Capture the cell that displays the provided text and extract its [x, y] central coordinate. 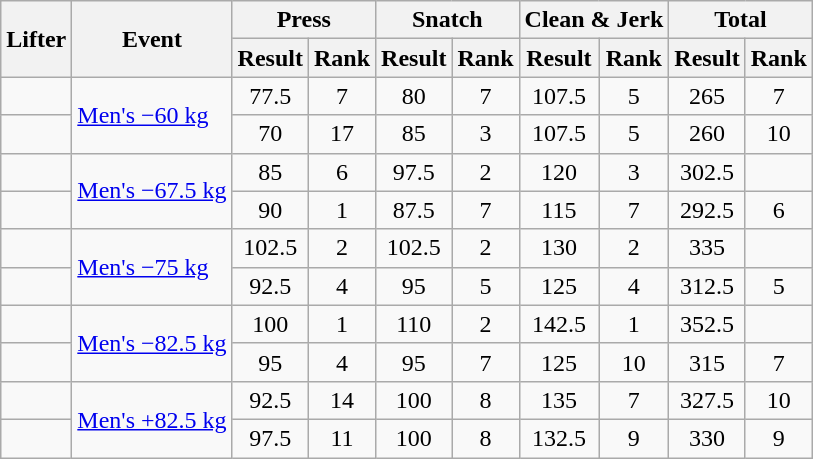
Clean & Jerk [594, 20]
265 [707, 96]
352.5 [707, 324]
Snatch [448, 20]
135 [559, 400]
Men's −82.5 kg [152, 343]
Men's −67.5 kg [152, 191]
132.5 [559, 438]
11 [342, 438]
142.5 [559, 324]
302.5 [707, 172]
14 [342, 400]
330 [707, 438]
Men's −60 kg [152, 115]
327.5 [707, 400]
77.5 [270, 96]
130 [559, 248]
87.5 [414, 210]
115 [559, 210]
Press [304, 20]
292.5 [707, 210]
Event [152, 39]
110 [414, 324]
17 [342, 134]
335 [707, 248]
80 [414, 96]
260 [707, 134]
90 [270, 210]
315 [707, 362]
Total [741, 20]
70 [270, 134]
Lifter [36, 39]
120 [559, 172]
Men's −75 kg [152, 267]
312.5 [707, 286]
Men's +82.5 kg [152, 419]
